For the text-containing cell, return its midpoint in (x, y) coordinate format. 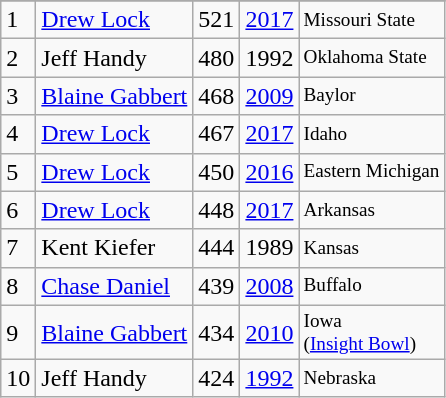
3 (18, 96)
10 (18, 378)
450 (216, 172)
5 (18, 172)
434 (216, 332)
Oklahoma State (372, 58)
480 (216, 58)
1 (18, 20)
Buffalo (372, 286)
424 (216, 378)
468 (216, 96)
9 (18, 332)
Kent Kiefer (114, 248)
2010 (270, 332)
521 (216, 20)
Nebraska (372, 378)
Kansas (372, 248)
Chase Daniel (114, 286)
2008 (270, 286)
2 (18, 58)
Arkansas (372, 210)
439 (216, 286)
4 (18, 134)
Idaho (372, 134)
Eastern Michigan (372, 172)
2016 (270, 172)
Baylor (372, 96)
6 (18, 210)
2009 (270, 96)
448 (216, 210)
Missouri State (372, 20)
7 (18, 248)
467 (216, 134)
1989 (270, 248)
Iowa(Insight Bowl) (372, 332)
8 (18, 286)
444 (216, 248)
